Extract the (x, y) coordinate from the center of the cell holding the provided text.  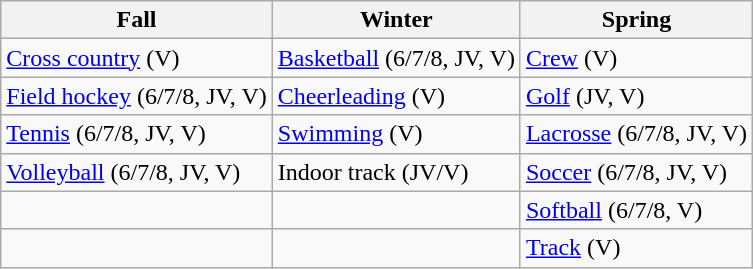
Crew (V) (636, 58)
Tennis (6/7/8, JV, V) (137, 134)
Softball (6/7/8, V) (636, 210)
Volleyball (6/7/8, JV, V) (137, 172)
Fall (137, 20)
Spring (636, 20)
Lacrosse (6/7/8, JV, V) (636, 134)
Basketball (6/7/8, JV, V) (396, 58)
Track (V) (636, 248)
Swimming (V) (396, 134)
Winter (396, 20)
Field hockey (6/7/8, JV, V) (137, 96)
Soccer (6/7/8, JV, V) (636, 172)
Indoor track (JV/V) (396, 172)
Golf (JV, V) (636, 96)
Cheerleading (V) (396, 96)
Cross country (V) (137, 58)
